From the cell containing the given text, extract its center point as [X, Y] coordinate. 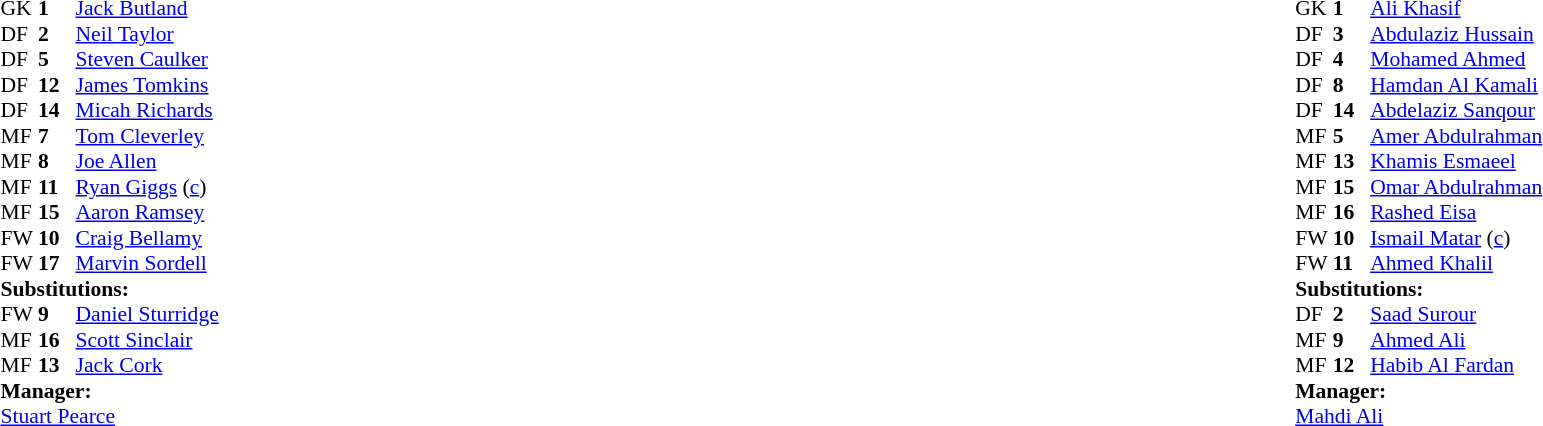
Khamis Esmaeel [1456, 161]
Abdulaziz Hussain [1456, 34]
Joe Allen [148, 161]
Ismail Matar (c) [1456, 238]
Hamdan Al Kamali [1456, 85]
Habib Al Fardan [1456, 365]
17 [57, 263]
Omar Abdulrahman [1456, 187]
Jack Cork [148, 365]
Craig Bellamy [148, 238]
Steven Caulker [148, 59]
Mohamed Ahmed [1456, 59]
James Tomkins [148, 85]
Abdelaziz Sanqour [1456, 111]
Amer Abdulrahman [1456, 136]
Scott Sinclair [148, 340]
Neil Taylor [148, 34]
Rashed Eisa [1456, 213]
3 [1352, 34]
7 [57, 136]
Ahmed Ali [1456, 340]
Ryan Giggs (c) [148, 187]
Daniel Sturridge [148, 315]
Ahmed Khalil [1456, 263]
Saad Surour [1456, 315]
Tom Cleverley [148, 136]
Aaron Ramsey [148, 213]
Marvin Sordell [148, 263]
Micah Richards [148, 111]
4 [1352, 59]
